For the text-containing cell, return its midpoint in (X, Y) coordinate format. 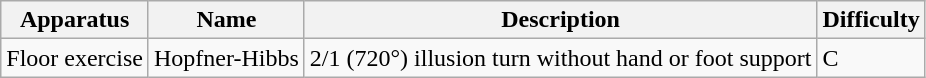
Description (560, 20)
Apparatus (75, 20)
Name (226, 20)
C (871, 58)
Hopfner-Hibbs (226, 58)
2/1 (720°) illusion turn without hand or foot support (560, 58)
Floor exercise (75, 58)
Difficulty (871, 20)
